Find where the given text appears and provide that cell's center as [X, Y] coordinate. 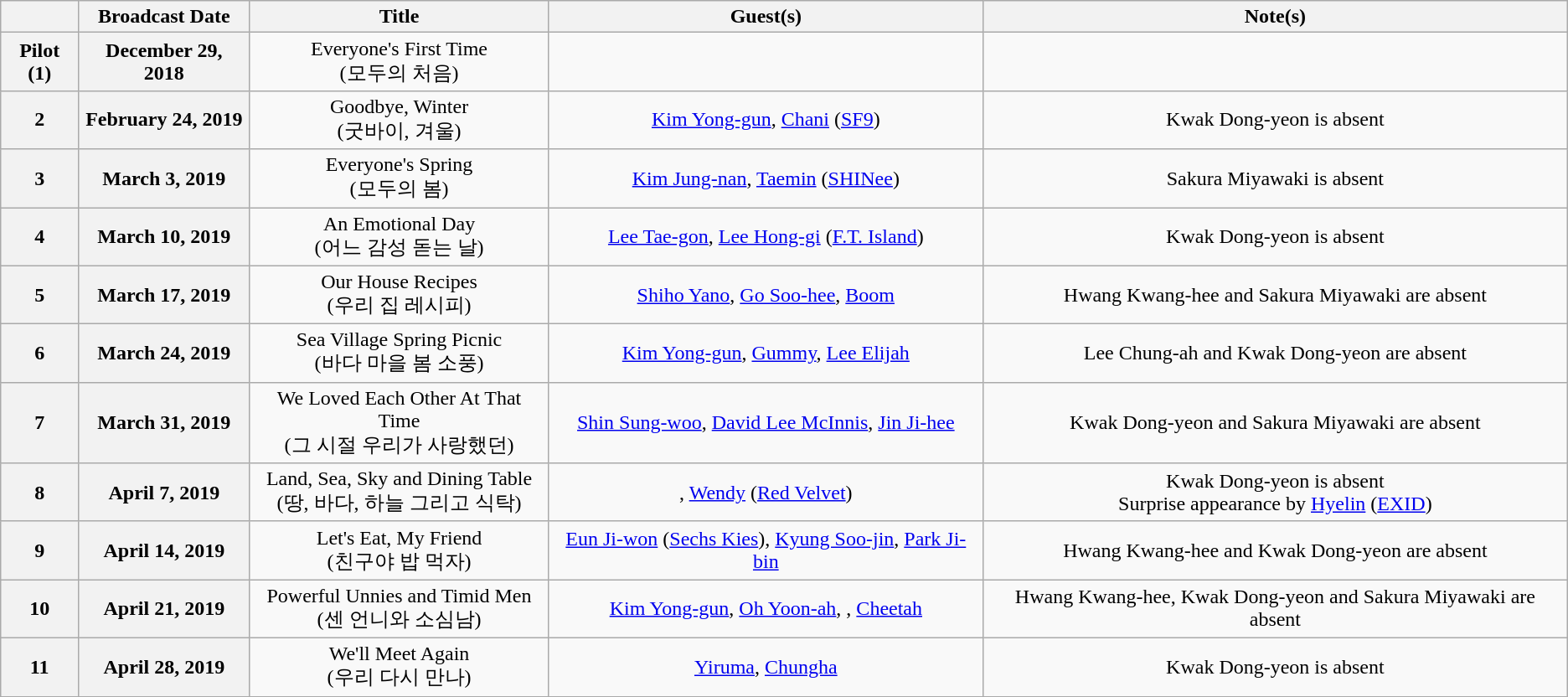
December 29, 2018 [164, 62]
Kim Yong-gun, Chani (SF9) [766, 120]
Note(s) [1276, 17]
March 3, 2019 [164, 178]
Everyone's First Time(모두의 처음) [399, 62]
Everyone's Spring(모두의 봄) [399, 178]
Shiho Yano, Go Soo-hee, Boom [766, 295]
7 [40, 422]
Lee Chung-ah and Kwak Dong-yeon are absent [1276, 354]
Hwang Kwang-hee and Kwak Dong-yeon are absent [1276, 550]
Kim Yong-gun, Gummy, Lee Elijah [766, 354]
Our House Recipes(우리 집 레시피) [399, 295]
March 24, 2019 [164, 354]
Goodbye, Winter(굿바이, 겨울) [399, 120]
April 7, 2019 [164, 493]
Lee Tae-gon, Lee Hong-gi (F.T. Island) [766, 237]
Kim Jung-nan, Taemin (SHINee) [766, 178]
An Emotional Day(어느 감성 돋는 날) [399, 237]
3 [40, 178]
10 [40, 609]
April 21, 2019 [164, 609]
Sakura Miyawaki is absent [1276, 178]
Guest(s) [766, 17]
4 [40, 237]
Kwak Dong-yeon is absentSurprise appearance by Hyelin (EXID) [1276, 493]
Hwang Kwang-hee, Kwak Dong-yeon and Sakura Miyawaki are absent [1276, 609]
March 17, 2019 [164, 295]
11 [40, 667]
Let's Eat, My Friend(친구야 밥 먹자) [399, 550]
Shin Sung-woo, David Lee McInnis, Jin Ji-hee [766, 422]
8 [40, 493]
Eun Ji-won (Sechs Kies), Kyung Soo-jin, Park Ji-bin [766, 550]
Title [399, 17]
Kim Yong-gun, Oh Yoon-ah, , Cheetah [766, 609]
Kwak Dong-yeon and Sakura Miyawaki are absent [1276, 422]
9 [40, 550]
Land, Sea, Sky and Dining Table(땅, 바다, 하늘 그리고 식탁) [399, 493]
Pilot (1) [40, 62]
, Wendy (Red Velvet) [766, 493]
Yiruma, Chungha [766, 667]
April 14, 2019 [164, 550]
March 31, 2019 [164, 422]
We Loved Each Other At That Time(그 시절 우리가 사랑했던) [399, 422]
We'll Meet Again(우리 다시 만나) [399, 667]
6 [40, 354]
April 28, 2019 [164, 667]
2 [40, 120]
Powerful Unnies and Timid Men(센 언니와 소심남) [399, 609]
Hwang Kwang-hee and Sakura Miyawaki are absent [1276, 295]
February 24, 2019 [164, 120]
Sea Village Spring Picnic(바다 마을 봄 소풍) [399, 354]
5 [40, 295]
March 10, 2019 [164, 237]
Broadcast Date [164, 17]
